Scan for the cell matching the given text and deliver its (X, Y) coordinate at center. 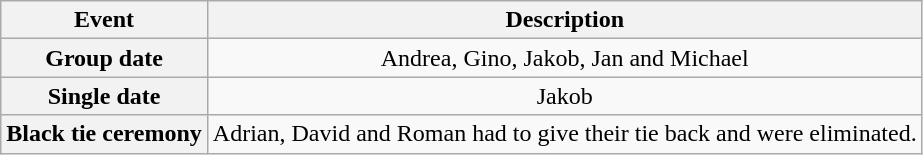
Andrea, Gino, Jakob, Jan and Michael (564, 58)
Description (564, 20)
Single date (104, 96)
Black tie ceremony (104, 134)
Jakob (564, 96)
Group date (104, 58)
Adrian, David and Roman had to give their tie back and were eliminated. (564, 134)
Event (104, 20)
